Identify which cell holds the provided text, then report its (x, y) central coordinate. 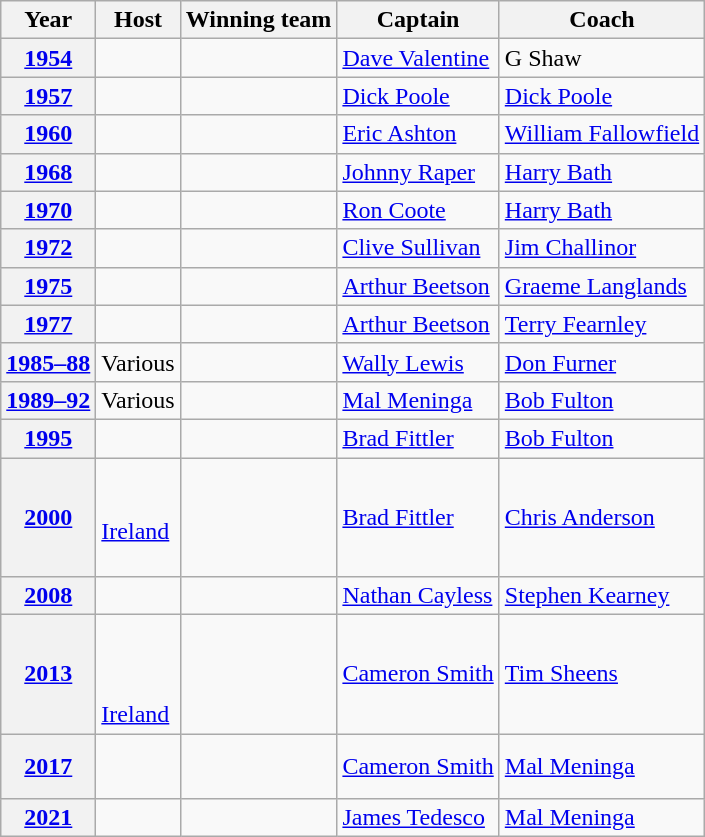
Wally Lewis (418, 362)
1985–88 (48, 362)
2017 (48, 766)
Jim Challinor (602, 248)
2008 (48, 596)
Terry Fearnley (602, 324)
2000 (48, 518)
Nathan Cayless (418, 596)
Year (48, 20)
Host (138, 20)
Winning team (258, 20)
William Fallowfield (602, 134)
Eric Ashton (418, 134)
1954 (48, 58)
G Shaw (602, 58)
1957 (48, 96)
Johnny Raper (418, 172)
Coach (602, 20)
Tim Sheens (602, 674)
Chris Anderson (602, 518)
James Tedesco (418, 818)
Graeme Langlands (602, 286)
Captain (418, 20)
1972 (48, 248)
Don Furner (602, 362)
Clive Sullivan (418, 248)
1970 (48, 210)
1977 (48, 324)
1975 (48, 286)
Dave Valentine (418, 58)
2013 (48, 674)
2021 (48, 818)
1968 (48, 172)
Ron Coote (418, 210)
1989–92 (48, 400)
1995 (48, 438)
1960 (48, 134)
Stephen Kearney (602, 596)
